Capture the cell that displays the provided text and extract its [x, y] central coordinate. 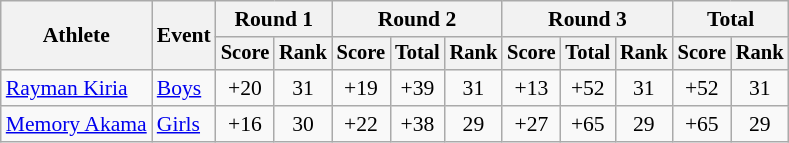
Athlete [76, 36]
Round 2 [417, 19]
Round 1 [274, 19]
Boys [184, 88]
30 [303, 124]
+22 [361, 124]
+39 [418, 88]
Girls [184, 124]
+27 [531, 124]
+16 [245, 124]
Rayman Kiria [76, 88]
Round 3 [587, 19]
+13 [531, 88]
Event [184, 36]
+19 [361, 88]
Memory Akama [76, 124]
+20 [245, 88]
+38 [418, 124]
